Extract the (x, y) coordinate from the center of the cell holding the provided text.  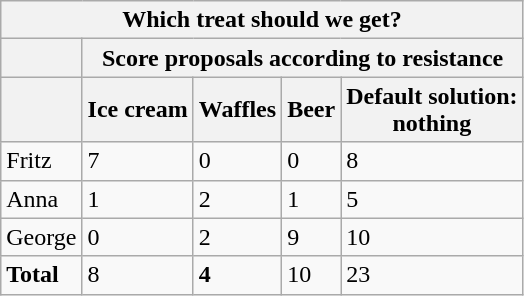
Default solution:nothing (432, 110)
23 (432, 275)
Anna (42, 199)
7 (138, 161)
Which treat should we get? (262, 20)
Beer (312, 110)
9 (312, 237)
Ice cream (138, 110)
Fritz (42, 161)
4 (237, 275)
George (42, 237)
Total (42, 275)
5 (432, 199)
Score proposals according to resistance (302, 58)
Waffles (237, 110)
